Find where the given text appears and provide that cell's center as [X, Y] coordinate. 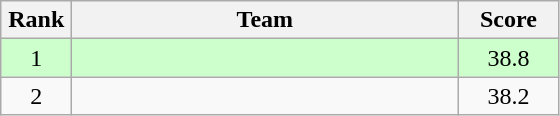
38.2 [508, 96]
Rank [36, 20]
2 [36, 96]
38.8 [508, 58]
1 [36, 58]
Score [508, 20]
Team [265, 20]
